For the text-containing cell, return its midpoint in [X, Y] coordinate format. 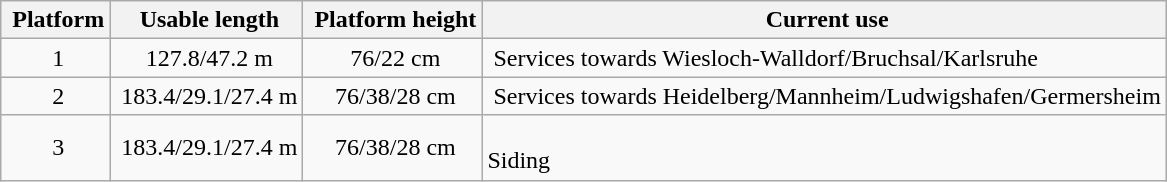
3 [56, 148]
Platform [56, 20]
1 [56, 58]
Services towards Wiesloch-Walldorf/Bruchsal/Karlsruhe [824, 58]
Siding [824, 148]
Services towards Heidelberg/Mannheim/Ludwigshafen/Germersheim [824, 96]
Usable length [206, 20]
76/22 cm [392, 58]
Current use [824, 20]
Platform height [392, 20]
127.8/47.2 m [206, 58]
2 [56, 96]
